Identify which cell holds the provided text, then report its [X, Y] central coordinate. 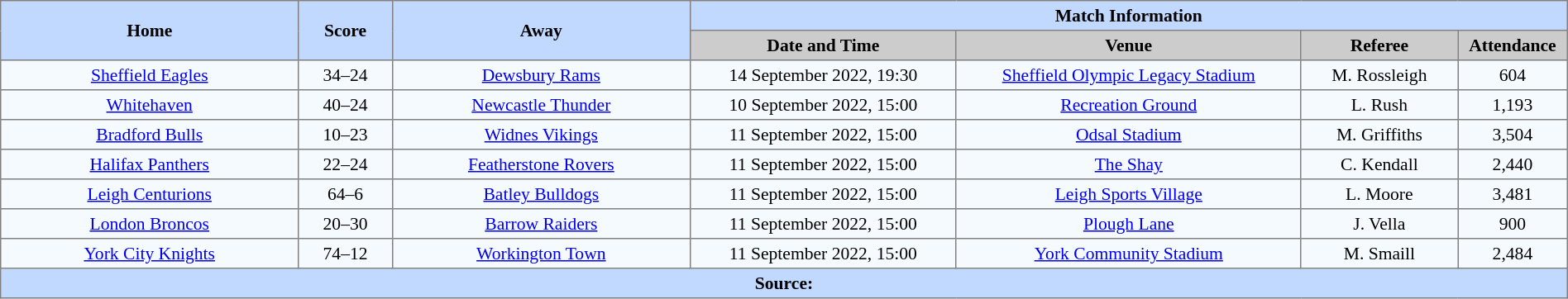
Barrow Raiders [541, 224]
Home [150, 31]
10–23 [346, 135]
Featherstone Rovers [541, 164]
Leigh Sports Village [1128, 194]
Halifax Panthers [150, 164]
10 September 2022, 15:00 [823, 105]
Venue [1128, 45]
14 September 2022, 19:30 [823, 75]
3,481 [1513, 194]
3,504 [1513, 135]
Batley Bulldogs [541, 194]
London Broncos [150, 224]
Match Information [1128, 16]
20–30 [346, 224]
Referee [1379, 45]
Date and Time [823, 45]
900 [1513, 224]
34–24 [346, 75]
2,440 [1513, 164]
Whitehaven [150, 105]
22–24 [346, 164]
M. Rossleigh [1379, 75]
York City Knights [150, 254]
Widnes Vikings [541, 135]
Newcastle Thunder [541, 105]
40–24 [346, 105]
Away [541, 31]
74–12 [346, 254]
64–6 [346, 194]
York Community Stadium [1128, 254]
Plough Lane [1128, 224]
M. Smaill [1379, 254]
C. Kendall [1379, 164]
Sheffield Olympic Legacy Stadium [1128, 75]
Attendance [1513, 45]
Leigh Centurions [150, 194]
604 [1513, 75]
M. Griffiths [1379, 135]
Score [346, 31]
Recreation Ground [1128, 105]
1,193 [1513, 105]
J. Vella [1379, 224]
Workington Town [541, 254]
Dewsbury Rams [541, 75]
2,484 [1513, 254]
Odsal Stadium [1128, 135]
Bradford Bulls [150, 135]
L. Moore [1379, 194]
The Shay [1128, 164]
L. Rush [1379, 105]
Sheffield Eagles [150, 75]
Source: [784, 283]
